Identify which cell holds the provided text, then report its (x, y) central coordinate. 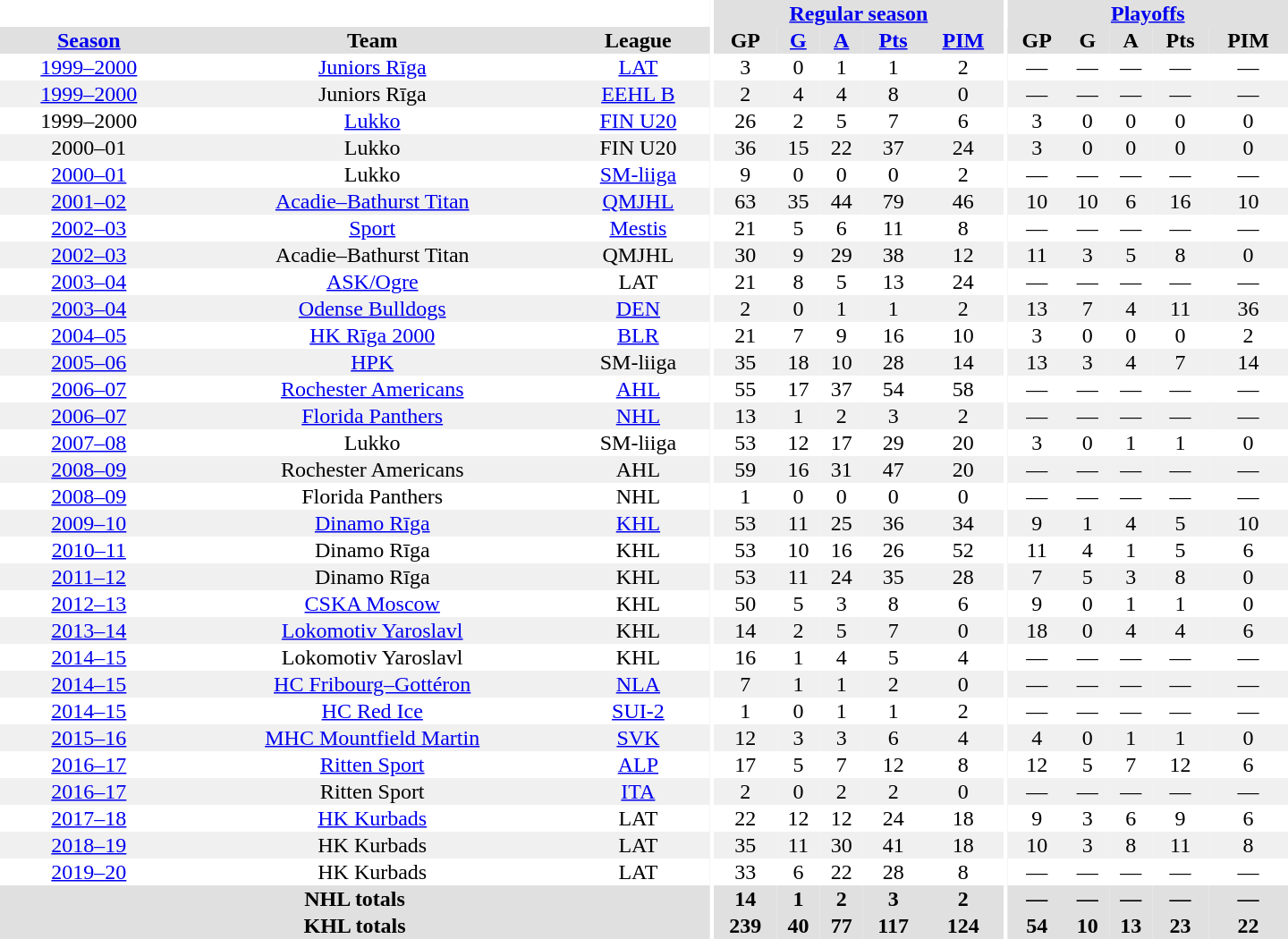
2013–14 (89, 630)
Playoffs (1148, 13)
CSKA Moscow (372, 604)
HC Red Ice (372, 711)
25 (842, 523)
47 (893, 469)
2011–12 (89, 577)
2018–19 (89, 845)
Team (372, 40)
124 (962, 926)
Mestis (639, 228)
League (639, 40)
ITA (639, 791)
239 (745, 926)
41 (893, 845)
Season (89, 40)
79 (893, 201)
Regular season (859, 13)
2007–08 (89, 443)
Odense Bulldogs (372, 309)
77 (842, 926)
2012–13 (89, 604)
ALP (639, 765)
ASK/Ogre (372, 282)
15 (798, 148)
23 (1181, 926)
HC Fribourg–Gottéron (372, 684)
55 (745, 389)
BLR (639, 335)
EEHL B (639, 94)
SUI-2 (639, 711)
2010–11 (89, 550)
2015–16 (89, 738)
31 (842, 469)
58 (962, 389)
Sport (372, 228)
SVK (639, 738)
52 (962, 550)
MHC Mountfield Martin (372, 738)
59 (745, 469)
44 (842, 201)
2005–06 (89, 362)
46 (962, 201)
2004–05 (89, 335)
40 (798, 926)
117 (893, 926)
2001–02 (89, 201)
50 (745, 604)
HK Rīga 2000 (372, 335)
33 (745, 872)
2017–18 (89, 818)
NLA (639, 684)
DEN (639, 309)
63 (745, 201)
38 (893, 255)
2019–20 (89, 872)
HPK (372, 362)
NHL totals (354, 899)
34 (962, 523)
KHL totals (354, 926)
2009–10 (89, 523)
